Determine the (x, y) coordinate at the center of the cell enclosing the given text.  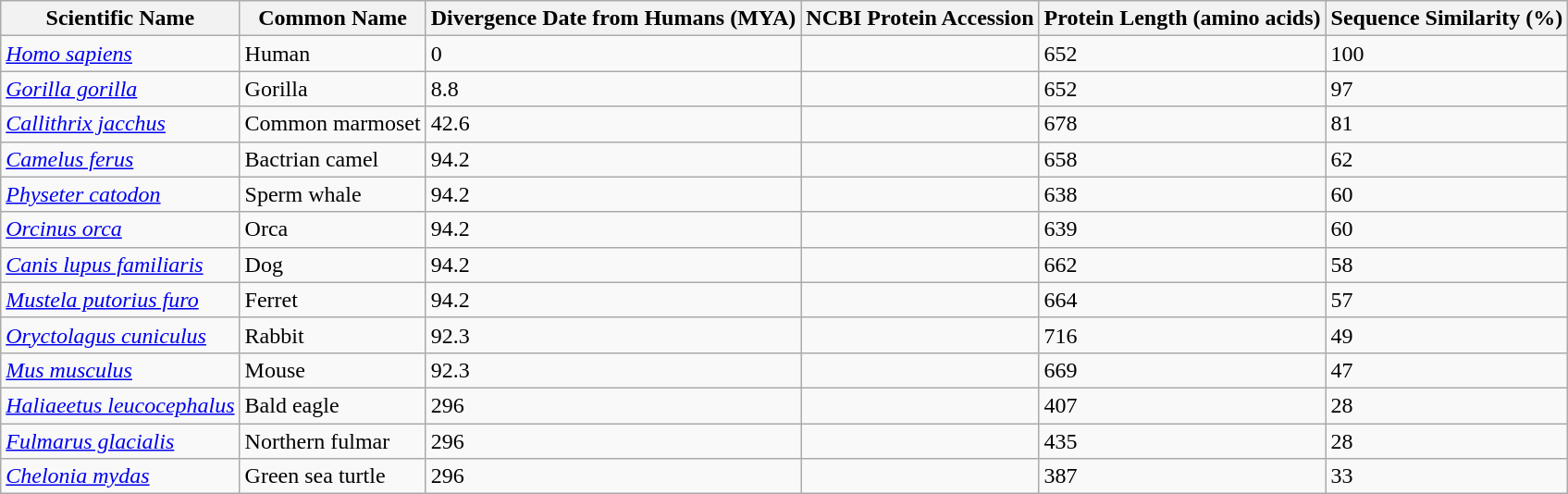
62 (1447, 159)
97 (1447, 89)
Orca (333, 229)
Fulmarus glacialis (120, 441)
Camelus ferus (120, 159)
0 (613, 54)
Mustela putorius furo (120, 300)
Northern fulmar (333, 441)
Divergence Date from Humans (MYA) (613, 19)
Homo sapiens (120, 54)
Common marmoset (333, 124)
639 (1182, 229)
57 (1447, 300)
Mus musculus (120, 370)
387 (1182, 476)
407 (1182, 405)
662 (1182, 265)
Gorilla gorilla (120, 89)
49 (1447, 335)
Haliaeetus leucocephalus (120, 405)
Callithrix jacchus (120, 124)
47 (1447, 370)
Canis lupus familiaris (120, 265)
Human (333, 54)
Gorilla (333, 89)
Mouse (333, 370)
638 (1182, 194)
81 (1447, 124)
Protein Length (amino acids) (1182, 19)
58 (1447, 265)
100 (1447, 54)
Scientific Name (120, 19)
716 (1182, 335)
664 (1182, 300)
8.8 (613, 89)
Physeter catodon (120, 194)
Chelonia mydas (120, 476)
669 (1182, 370)
Common Name (333, 19)
Orcinus orca (120, 229)
Green sea turtle (333, 476)
Sperm whale (333, 194)
Oryctolagus cuniculus (120, 335)
42.6 (613, 124)
Rabbit (333, 335)
435 (1182, 441)
Dog (333, 265)
Sequence Similarity (%) (1447, 19)
Bactrian camel (333, 159)
Ferret (333, 300)
NCBI Protein Accession (920, 19)
678 (1182, 124)
Bald eagle (333, 405)
33 (1447, 476)
658 (1182, 159)
